Capture the cell that displays the provided text and extract its (X, Y) central coordinate. 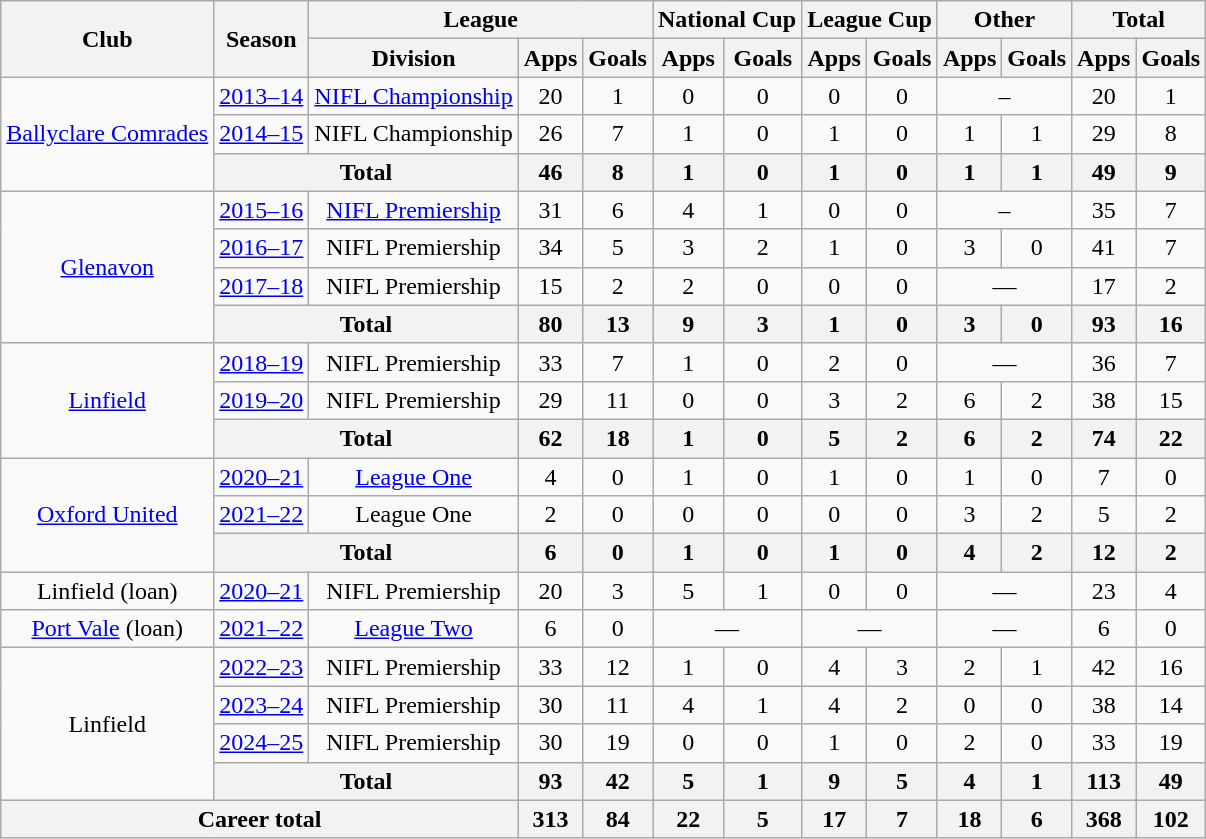
Club (108, 39)
2023–24 (262, 705)
34 (550, 248)
84 (618, 819)
35 (1104, 210)
23 (1104, 591)
41 (1104, 248)
368 (1104, 819)
Glenavon (108, 267)
2024–25 (262, 743)
League Two (414, 629)
Linfield (loan) (108, 591)
26 (550, 134)
2016–17 (262, 248)
31 (550, 210)
80 (550, 324)
Port Vale (loan) (108, 629)
Career total (260, 819)
62 (550, 438)
Other (1004, 20)
2014–15 (262, 134)
313 (550, 819)
113 (1104, 781)
Oxford United (108, 515)
2017–18 (262, 286)
36 (1104, 362)
14 (1171, 705)
Division (414, 58)
2013–14 (262, 96)
2018–19 (262, 362)
46 (550, 172)
102 (1171, 819)
Ballyclare Comrades (108, 134)
Season (262, 39)
2015–16 (262, 210)
2022–23 (262, 667)
National Cup (726, 20)
13 (618, 324)
2019–20 (262, 400)
League (481, 20)
74 (1104, 438)
League Cup (870, 20)
